Identify which cell holds the provided text, then report its (X, Y) central coordinate. 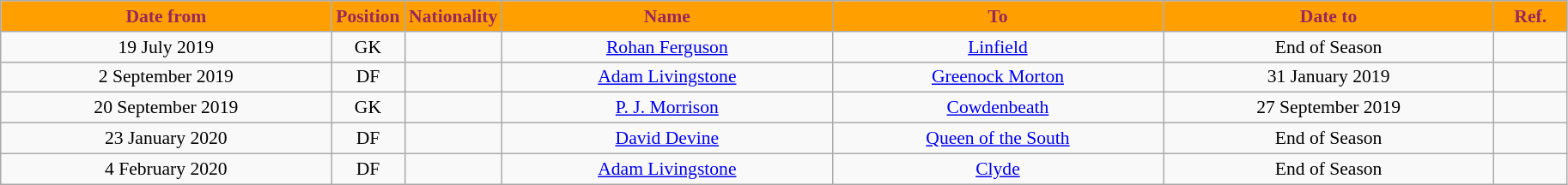
Position (368, 16)
Date to (1329, 16)
Date from (167, 16)
2 September 2019 (167, 77)
Clyde (998, 169)
To (998, 16)
Queen of the South (998, 139)
Name (666, 16)
Cowdenbeath (998, 108)
19 July 2019 (167, 47)
4 February 2020 (167, 169)
David Devine (666, 139)
Ref. (1530, 16)
27 September 2019 (1329, 108)
Linfield (998, 47)
31 January 2019 (1329, 77)
P. J. Morrison (666, 108)
Nationality (453, 16)
Greenock Morton (998, 77)
Rohan Ferguson (666, 47)
23 January 2020 (167, 139)
20 September 2019 (167, 108)
